From the cell containing the given text, extract its center point as [x, y] coordinate. 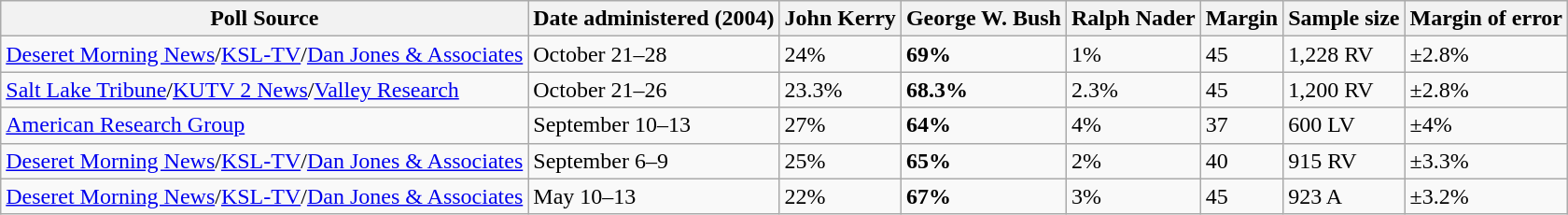
2% [1133, 161]
64% [984, 125]
1% [1133, 54]
923 A [1344, 196]
May 10–13 [653, 196]
September 10–13 [653, 125]
Margin of error [1486, 19]
22% [840, 196]
John Kerry [840, 19]
September 6–9 [653, 161]
George W. Bush [984, 19]
American Research Group [265, 125]
600 LV [1344, 125]
Salt Lake Tribune/KUTV 2 News/Valley Research [265, 90]
Ralph Nader [1133, 19]
3% [1133, 196]
25% [840, 161]
23.3% [840, 90]
Sample size [1344, 19]
October 21–28 [653, 54]
67% [984, 196]
October 21–26 [653, 90]
±3.3% [1486, 161]
40 [1241, 161]
1,200 RV [1344, 90]
1,228 RV [1344, 54]
37 [1241, 125]
±4% [1486, 125]
Date administered (2004) [653, 19]
68.3% [984, 90]
69% [984, 54]
±3.2% [1486, 196]
Poll Source [265, 19]
4% [1133, 125]
27% [840, 125]
915 RV [1344, 161]
Margin [1241, 19]
2.3% [1133, 90]
65% [984, 161]
24% [840, 54]
